For the text-containing cell, return its midpoint in [x, y] coordinate format. 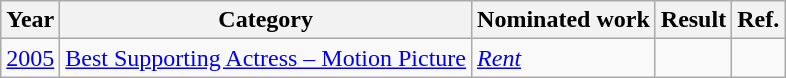
Category [266, 20]
Best Supporting Actress – Motion Picture [266, 58]
Result [693, 20]
Ref. [758, 20]
Nominated work [564, 20]
Year [30, 20]
Rent [564, 58]
2005 [30, 58]
